Identify which cell holds the provided text, then report its [x, y] central coordinate. 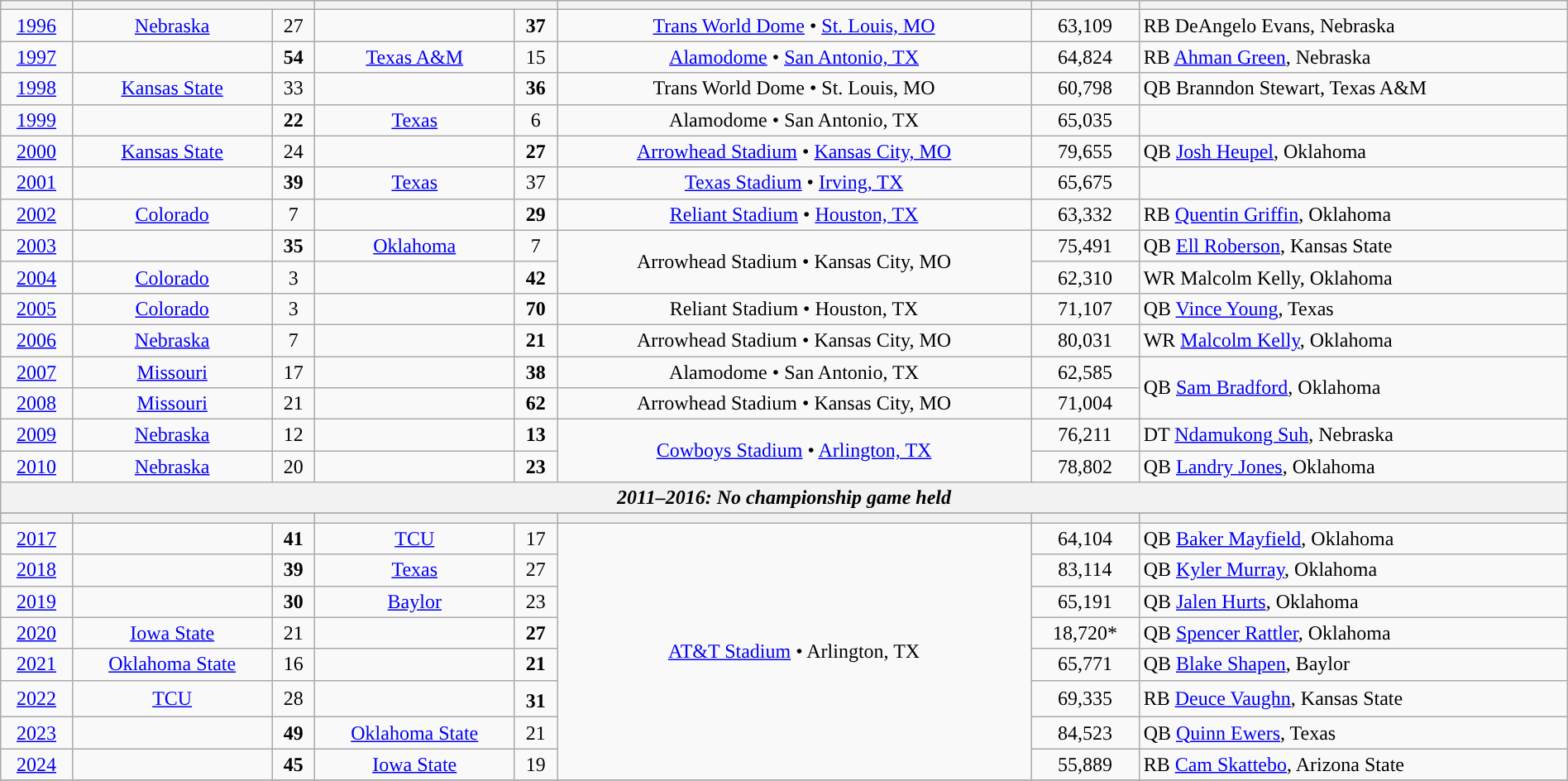
15 [536, 57]
69,335 [1085, 698]
2011–2016: No championship game held [784, 498]
16 [293, 664]
28 [293, 698]
2009 [36, 435]
Texas Stadium • Irving, TX [794, 183]
64,824 [1085, 57]
62 [536, 404]
QB Vince Young, Texas [1353, 309]
79,655 [1085, 151]
QB Sam Bradford, Oklahoma [1353, 387]
63,109 [1085, 26]
2020 [36, 633]
36 [536, 89]
2003 [36, 246]
Texas A&M [414, 57]
2019 [36, 601]
31 [536, 698]
Oklahoma [414, 246]
71,107 [1085, 309]
2006 [36, 340]
78,802 [1085, 467]
RB Cam Skattebo, Arizona State [1353, 764]
2010 [36, 467]
2004 [36, 277]
QB Jalen Hurts, Oklahoma [1353, 601]
29 [536, 214]
55,889 [1085, 764]
18,720* [1085, 633]
Baylor [414, 601]
62,310 [1085, 277]
QB Spencer Rattler, Oklahoma [1353, 633]
20 [293, 467]
65,035 [1085, 120]
2001 [36, 183]
41 [293, 539]
RB Deuce Vaughn, Kansas State [1353, 698]
64,104 [1085, 539]
QB Blake Shapen, Baylor [1353, 664]
Cowboys Stadium • Arlington, TX [794, 451]
2023 [36, 733]
QB Landry Jones, Oklahoma [1353, 467]
12 [293, 435]
QB Kyler Murray, Oklahoma [1353, 570]
1996 [36, 26]
2018 [36, 570]
RB DeAngelo Evans, Nebraska [1353, 26]
35 [293, 246]
38 [536, 371]
80,031 [1085, 340]
54 [293, 57]
49 [293, 733]
2017 [36, 539]
63,332 [1085, 214]
13 [536, 435]
65,771 [1085, 664]
2024 [36, 764]
65,191 [1085, 601]
1998 [36, 89]
2005 [36, 309]
QB Ell Roberson, Kansas State [1353, 246]
84,523 [1085, 733]
24 [293, 151]
QB Baker Mayfield, Oklahoma [1353, 539]
62,585 [1085, 371]
QB Josh Heupel, Oklahoma [1353, 151]
DT Ndamukong Suh, Nebraska [1353, 435]
2002 [36, 214]
2000 [36, 151]
2007 [36, 371]
2021 [36, 664]
RB Quentin Griffin, Oklahoma [1353, 214]
45 [293, 764]
2022 [36, 698]
AT&T Stadium • Arlington, TX [794, 652]
60,798 [1085, 89]
RB Ahman Green, Nebraska [1353, 57]
75,491 [1085, 246]
QB Quinn Ewers, Texas [1353, 733]
6 [536, 120]
1999 [36, 120]
83,114 [1085, 570]
70 [536, 309]
QB Branndon Stewart, Texas A&M [1353, 89]
1997 [36, 57]
42 [536, 277]
71,004 [1085, 404]
76,211 [1085, 435]
30 [293, 601]
33 [293, 89]
2008 [36, 404]
65,675 [1085, 183]
22 [293, 120]
19 [536, 764]
